Identify which cell holds the provided text, then report its [X, Y] central coordinate. 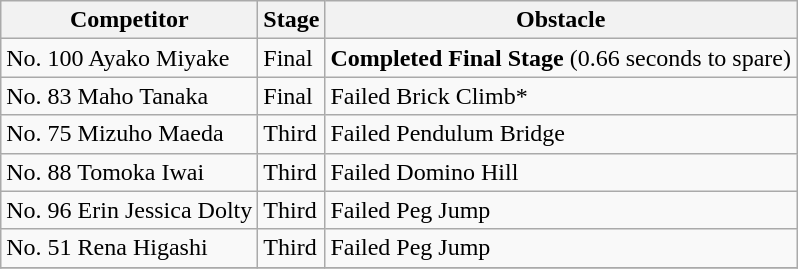
Failed Brick Climb* [561, 96]
No. 96 Erin Jessica Dolty [130, 210]
Competitor [130, 20]
Stage [292, 20]
Obstacle [561, 20]
No. 51 Rena Higashi [130, 248]
Completed Final Stage (0.66 seconds to spare) [561, 58]
No. 83 Maho Tanaka [130, 96]
No. 88 Tomoka Iwai [130, 172]
No. 100 Ayako Miyake [130, 58]
No. 75 Mizuho Maeda [130, 134]
Failed Pendulum Bridge [561, 134]
Failed Domino Hill [561, 172]
